Detect which cell encompasses the target text, then output its [x, y] center coordinate. 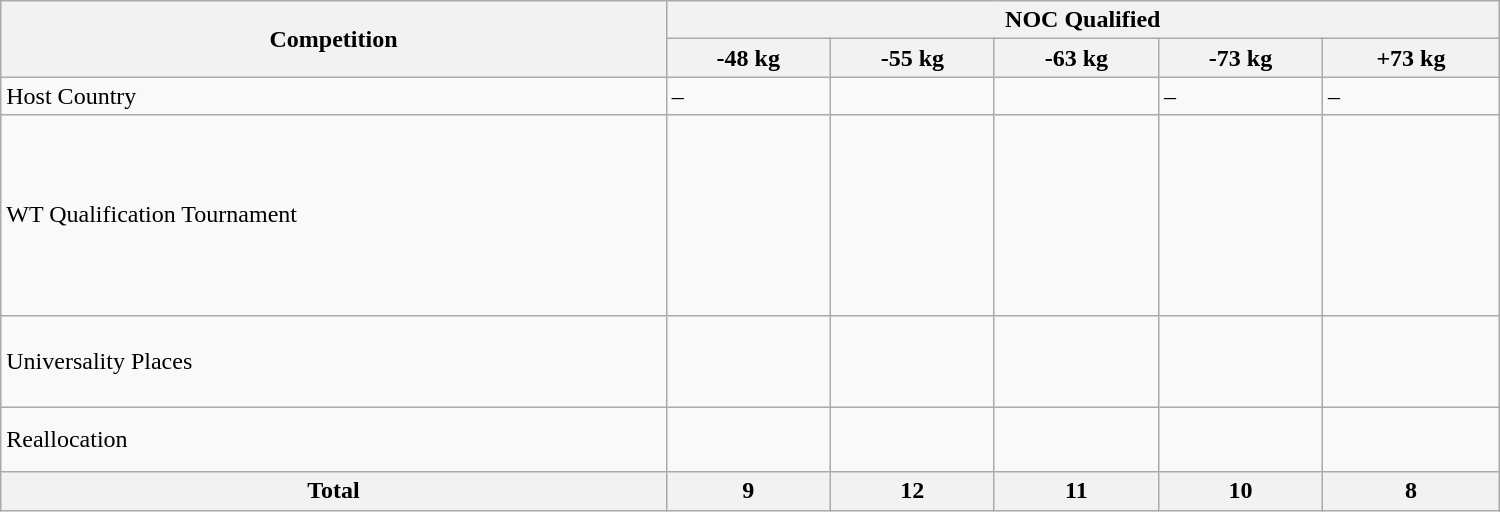
-73 kg [1240, 58]
Competition [334, 39]
Universality Places [334, 361]
-48 kg [748, 58]
Host Country [334, 96]
11 [1076, 491]
NOC Qualified [1082, 20]
WT Qualification Tournament [334, 215]
9 [748, 491]
8 [1412, 491]
Total [334, 491]
+73 kg [1412, 58]
10 [1240, 491]
-55 kg [912, 58]
-63 kg [1076, 58]
12 [912, 491]
Reallocation [334, 440]
